Output the (x, y) coordinate of the center of the cell containing the given text.  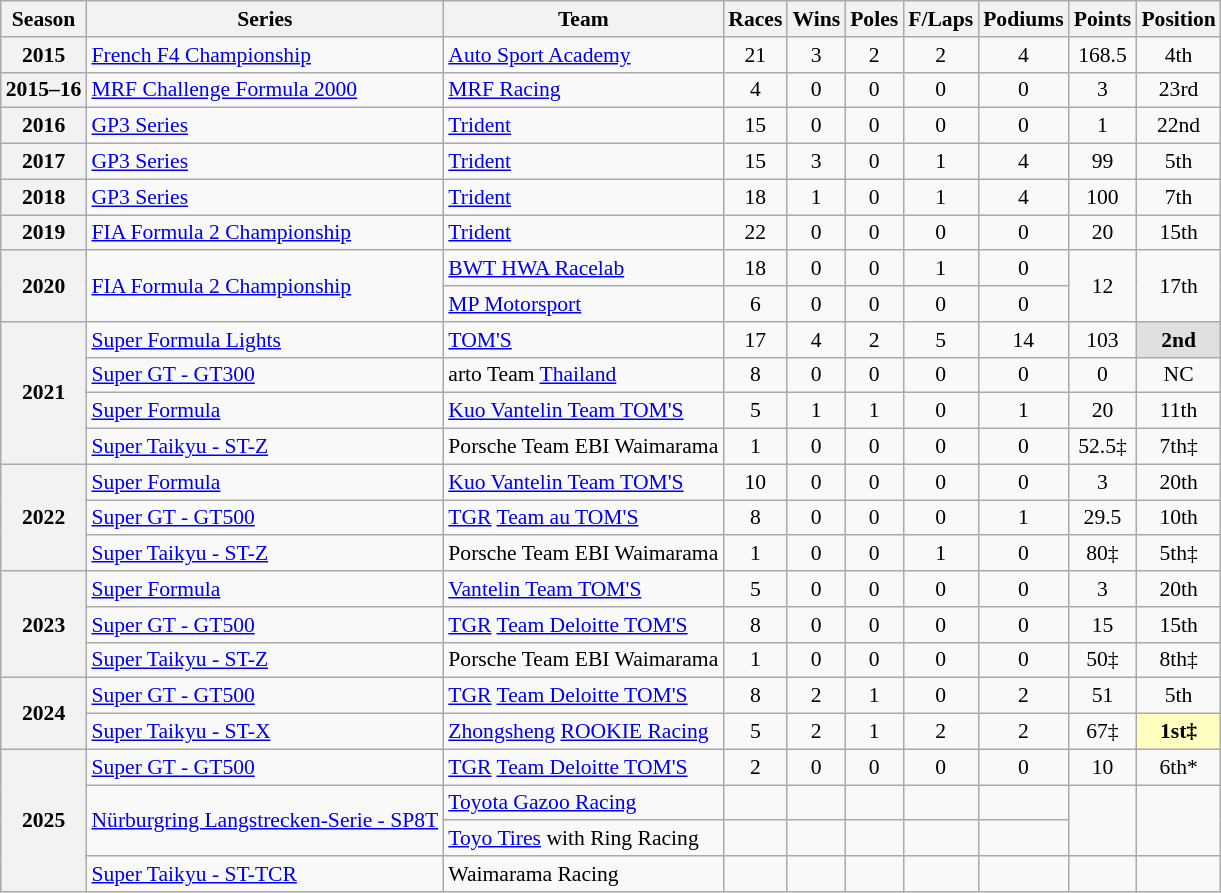
17 (755, 340)
67‡ (1103, 732)
11th (1178, 411)
2nd (1178, 340)
7th (1178, 197)
5th‡ (1178, 554)
2018 (44, 197)
Toyota Gazoo Racing (583, 803)
French F4 Championship (264, 55)
10th (1178, 518)
2022 (44, 518)
Poles (874, 19)
51 (1103, 696)
Wins (816, 19)
Super Formula Lights (264, 340)
2015 (44, 55)
2021 (44, 393)
8th‡ (1178, 660)
Super Taikyu - ST-TCR (264, 874)
2024 (44, 714)
103 (1103, 340)
21 (755, 55)
4th (1178, 55)
99 (1103, 162)
F/Laps (940, 19)
Auto Sport Academy (583, 55)
29.5 (1103, 518)
168.5 (1103, 55)
2015–16 (44, 90)
MRF Challenge Formula 2000 (264, 90)
2025 (44, 820)
MP Motorsport (583, 304)
2016 (44, 126)
Podiums (1024, 19)
12 (1103, 286)
Season (44, 19)
14 (1024, 340)
TOM'S (583, 340)
6th* (1178, 767)
2023 (44, 624)
Vantelin Team TOM'S (583, 589)
17th (1178, 286)
22 (755, 233)
Zhongsheng ROOKIE Racing (583, 732)
1st‡ (1178, 732)
50‡ (1103, 660)
Nürburgring Langstrecken-Serie - SP8T (264, 820)
Points (1103, 19)
Series (264, 19)
52.5‡ (1103, 447)
2019 (44, 233)
TGR Team au TOM'S (583, 518)
23rd (1178, 90)
arto Team Thailand (583, 375)
100 (1103, 197)
Position (1178, 19)
2020 (44, 286)
2017 (44, 162)
Races (755, 19)
80‡ (1103, 554)
Toyo Tires with Ring Racing (583, 839)
Waimarama Racing (583, 874)
7th‡ (1178, 447)
MRF Racing (583, 90)
Super GT - GT300 (264, 375)
6 (755, 304)
NC (1178, 375)
22nd (1178, 126)
Super Taikyu - ST-X (264, 732)
BWT HWA Racelab (583, 269)
Team (583, 19)
